Scan for the cell matching the given text and deliver its (X, Y) coordinate at center. 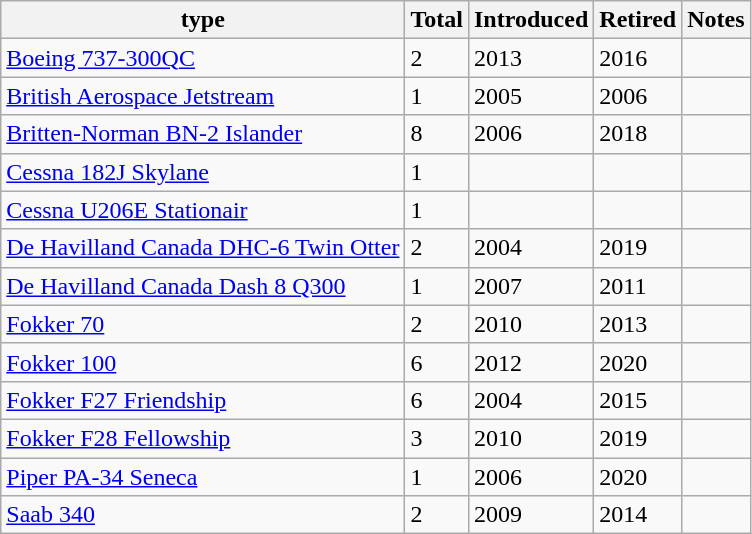
Fokker F28 Fellowship (203, 438)
type (203, 20)
3 (437, 438)
8 (437, 134)
2009 (530, 515)
De Havilland Canada Dash 8 Q300 (203, 286)
Saab 340 (203, 515)
Cessna U206E Stationair (203, 210)
Britten-Norman BN-2 Islander (203, 134)
Cessna 182J Skylane (203, 172)
Introduced (530, 20)
2016 (638, 58)
2011 (638, 286)
Notes (716, 20)
2007 (530, 286)
De Havilland Canada DHC-6 Twin Otter (203, 248)
Fokker 70 (203, 324)
Piper PA-34 Seneca (203, 477)
Fokker F27 Friendship (203, 400)
Total (437, 20)
2015 (638, 400)
British Aerospace Jetstream (203, 96)
Retired (638, 20)
2005 (530, 96)
2018 (638, 134)
2014 (638, 515)
2012 (530, 362)
Boeing 737-300QC (203, 58)
Fokker 100 (203, 362)
